Extract the [X, Y] coordinate from the center of the cell holding the provided text.  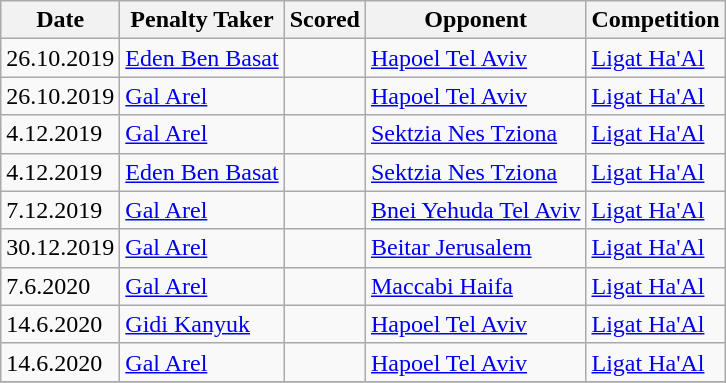
Scored [324, 20]
Opponent [475, 20]
7.6.2020 [60, 286]
Beitar Jerusalem [475, 248]
7.12.2019 [60, 210]
Gidi Kanyuk [202, 324]
Date [60, 20]
30.12.2019 [60, 248]
Bnei Yehuda Tel Aviv [475, 210]
Maccabi Haifa [475, 286]
Penalty Taker [202, 20]
Competition [656, 20]
